Pinpoint the cell where the given text exists, returning its (X, Y) midpoint coordinate. 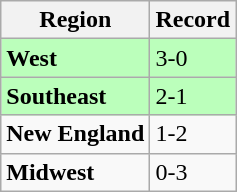
Region (76, 20)
2-1 (193, 96)
1-2 (193, 134)
0-3 (193, 172)
Record (193, 20)
3-0 (193, 58)
New England (76, 134)
Southeast (76, 96)
Midwest (76, 172)
West (76, 58)
